Search for the cell housing the specified text and yield its [X, Y] center coordinate. 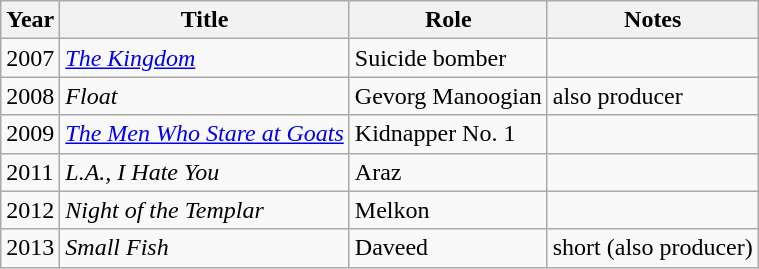
Gevorg Manoogian [448, 96]
Suicide bomber [448, 58]
Role [448, 20]
The Men Who Stare at Goats [204, 134]
Year [30, 20]
2013 [30, 248]
2008 [30, 96]
Melkon [448, 210]
2007 [30, 58]
Daveed [448, 248]
L.A., I Hate You [204, 172]
2009 [30, 134]
Small Fish [204, 248]
2011 [30, 172]
2012 [30, 210]
Title [204, 20]
also producer [652, 96]
The Kingdom [204, 58]
Araz [448, 172]
Kidnapper No. 1 [448, 134]
Night of the Templar [204, 210]
Notes [652, 20]
Float [204, 96]
short (also producer) [652, 248]
